Return [x, y] of the center of cell containing provided text 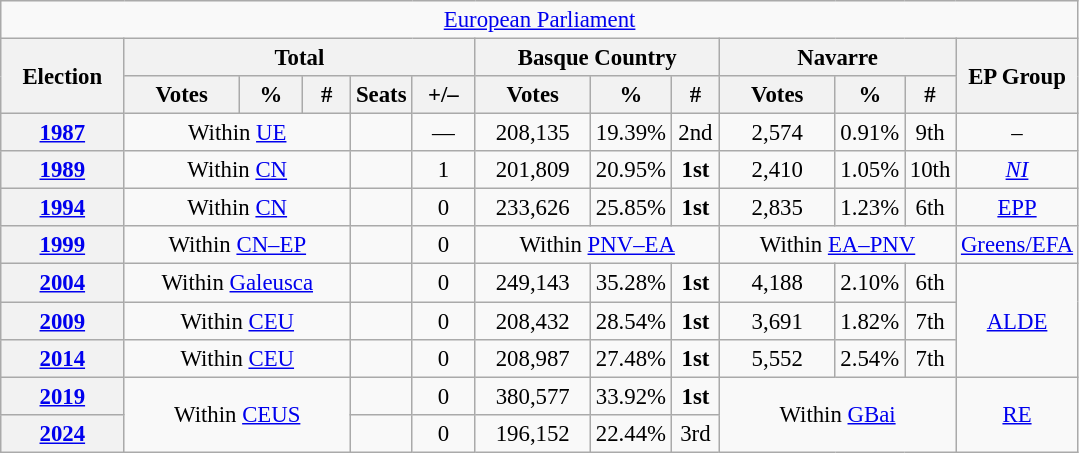
Total [300, 58]
Basque Country [598, 58]
Within PNV–EA [598, 245]
0.91% [870, 133]
Within CN–EP [238, 245]
EPP [1018, 208]
233,626 [533, 208]
1999 [62, 245]
208,432 [533, 321]
Seats [382, 95]
196,152 [533, 433]
Within EA–PNV [837, 245]
2,574 [777, 133]
Within Galeusca [238, 283]
2nd [695, 133]
NI [1018, 170]
249,143 [533, 283]
— [444, 133]
1989 [62, 170]
Election [62, 76]
27.48% [632, 358]
2,835 [777, 208]
ALDE [1018, 320]
European Parliament [540, 20]
9th [930, 133]
3,691 [777, 321]
22.44% [632, 433]
+/– [444, 95]
2024 [62, 433]
1994 [62, 208]
Within GBai [837, 414]
– [1018, 133]
28.54% [632, 321]
3rd [695, 433]
2.54% [870, 358]
20.95% [632, 170]
1987 [62, 133]
1 [444, 170]
2019 [62, 396]
208,987 [533, 358]
208,135 [533, 133]
25.85% [632, 208]
2009 [62, 321]
1.82% [870, 321]
5,552 [777, 358]
2.10% [870, 283]
Navarre [837, 58]
35.28% [632, 283]
380,577 [533, 396]
EP Group [1018, 76]
Within CEUS [238, 414]
10th [930, 170]
1.05% [870, 170]
19.39% [632, 133]
1.23% [870, 208]
2,410 [777, 170]
2014 [62, 358]
4,188 [777, 283]
2004 [62, 283]
Greens/EFA [1018, 245]
33.92% [632, 396]
RE [1018, 414]
201,809 [533, 170]
Within UE [238, 133]
